Return the [x, y] coordinate for the center point of the cell that contains the specified text.  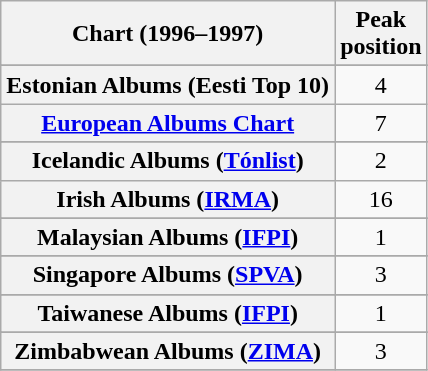
16 [381, 199]
Peakposition [381, 34]
Irish Albums (IRMA) [168, 199]
Chart (1996–1997) [168, 34]
Malaysian Albums (IFPI) [168, 237]
2 [381, 161]
European Albums Chart [168, 123]
Estonian Albums (Eesti Top 10) [168, 85]
4 [381, 85]
Singapore Albums (SPVA) [168, 275]
Icelandic Albums (Tónlist) [168, 161]
Taiwanese Albums (IFPI) [168, 313]
Zimbabwean Albums (ZIMA) [168, 351]
7 [381, 123]
